Provide the (x, y) coordinate of the cell's center where the given text is located.  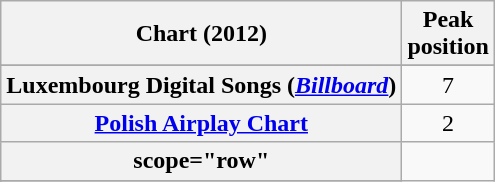
Polish Airplay Chart (202, 123)
7 (448, 85)
Peakposition (448, 34)
scope="row" (202, 161)
Luxembourg Digital Songs (Billboard) (202, 85)
2 (448, 123)
Chart (2012) (202, 34)
